Find where the given text appears and provide that cell's center as [x, y] coordinate. 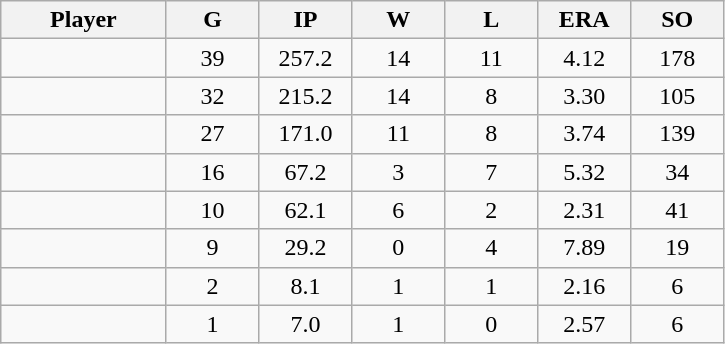
3.30 [584, 96]
8.1 [306, 286]
9 [212, 248]
67.2 [306, 172]
105 [678, 96]
4.12 [584, 58]
32 [212, 96]
W [398, 20]
178 [678, 58]
2.16 [584, 286]
29.2 [306, 248]
7.0 [306, 324]
SO [678, 20]
4 [492, 248]
Player [84, 20]
10 [212, 210]
7.89 [584, 248]
L [492, 20]
ERA [584, 20]
5.32 [584, 172]
34 [678, 172]
215.2 [306, 96]
257.2 [306, 58]
27 [212, 134]
41 [678, 210]
171.0 [306, 134]
139 [678, 134]
3.74 [584, 134]
G [212, 20]
IP [306, 20]
2.31 [584, 210]
2.57 [584, 324]
3 [398, 172]
19 [678, 248]
39 [212, 58]
7 [492, 172]
62.1 [306, 210]
16 [212, 172]
